Search for the cell housing the specified text and yield its [X, Y] center coordinate. 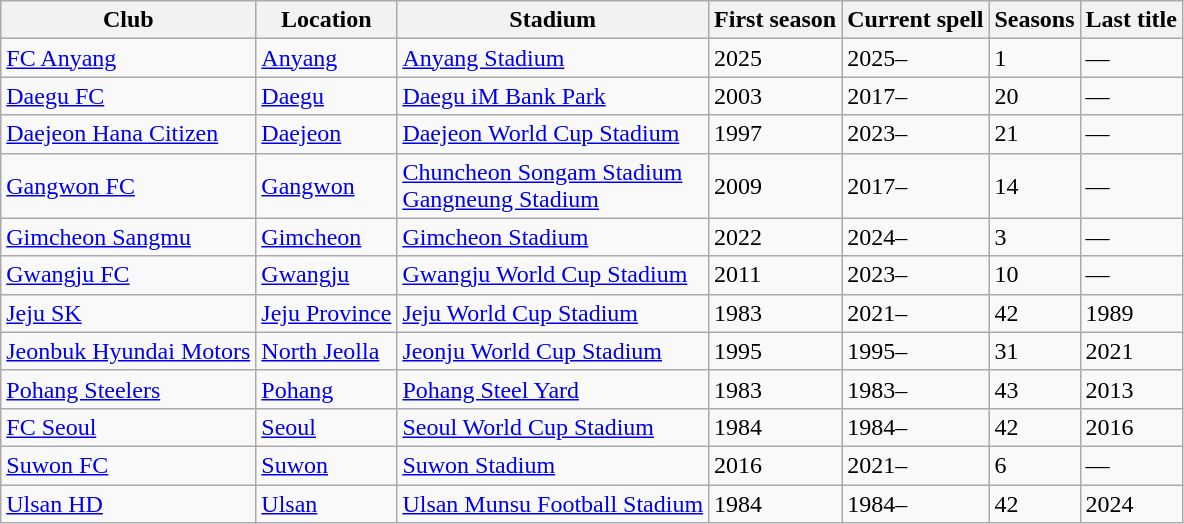
Seoul [326, 427]
1 [1034, 58]
Suwon Stadium [553, 465]
FC Seoul [128, 427]
Stadium [553, 20]
Seasons [1034, 20]
Gwangju [326, 275]
2024– [916, 237]
1995– [916, 351]
Club [128, 20]
10 [1034, 275]
Jeju World Cup Stadium [553, 313]
Pohang [326, 389]
FC Anyang [128, 58]
Daejeon World Cup Stadium [553, 134]
2013 [1131, 389]
Jeonju World Cup Stadium [553, 351]
Gangwon FC [128, 186]
Jeju SK [128, 313]
Gimcheon Stadium [553, 237]
1989 [1131, 313]
Gwangju FC [128, 275]
Ulsan Munsu Football Stadium [553, 503]
6 [1034, 465]
Pohang Steelers [128, 389]
2025 [776, 58]
2022 [776, 237]
Ulsan HD [128, 503]
31 [1034, 351]
21 [1034, 134]
Current spell [916, 20]
North Jeolla [326, 351]
2025– [916, 58]
Gwangju World Cup Stadium [553, 275]
Pohang Steel Yard [553, 389]
Last title [1131, 20]
Gangwon [326, 186]
Ulsan [326, 503]
Suwon FC [128, 465]
Anyang Stadium [553, 58]
Daegu FC [128, 96]
2021 [1131, 351]
1983– [916, 389]
20 [1034, 96]
First season [776, 20]
Daejeon Hana Citizen [128, 134]
Gimcheon [326, 237]
Suwon [326, 465]
2024 [1131, 503]
Daegu [326, 96]
2011 [776, 275]
1995 [776, 351]
Daegu iM Bank Park [553, 96]
3 [1034, 237]
2009 [776, 186]
14 [1034, 186]
Anyang [326, 58]
2003 [776, 96]
Chuncheon Songam StadiumGangneung Stadium [553, 186]
1997 [776, 134]
Location [326, 20]
Jeju Province [326, 313]
Gimcheon Sangmu [128, 237]
Seoul World Cup Stadium [553, 427]
Daejeon [326, 134]
43 [1034, 389]
Jeonbuk Hyundai Motors [128, 351]
